Output the [x, y] coordinate of the center of the cell containing the given text.  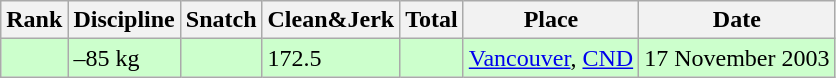
17 November 2003 [737, 58]
172.5 [331, 58]
Vancouver, CND [550, 58]
Rank [34, 20]
Clean&Jerk [331, 20]
Discipline [124, 20]
Place [550, 20]
Total [432, 20]
Snatch [221, 20]
Date [737, 20]
–85 kg [124, 58]
